Return the (x, y) coordinate for the center point of the cell that contains the specified text.  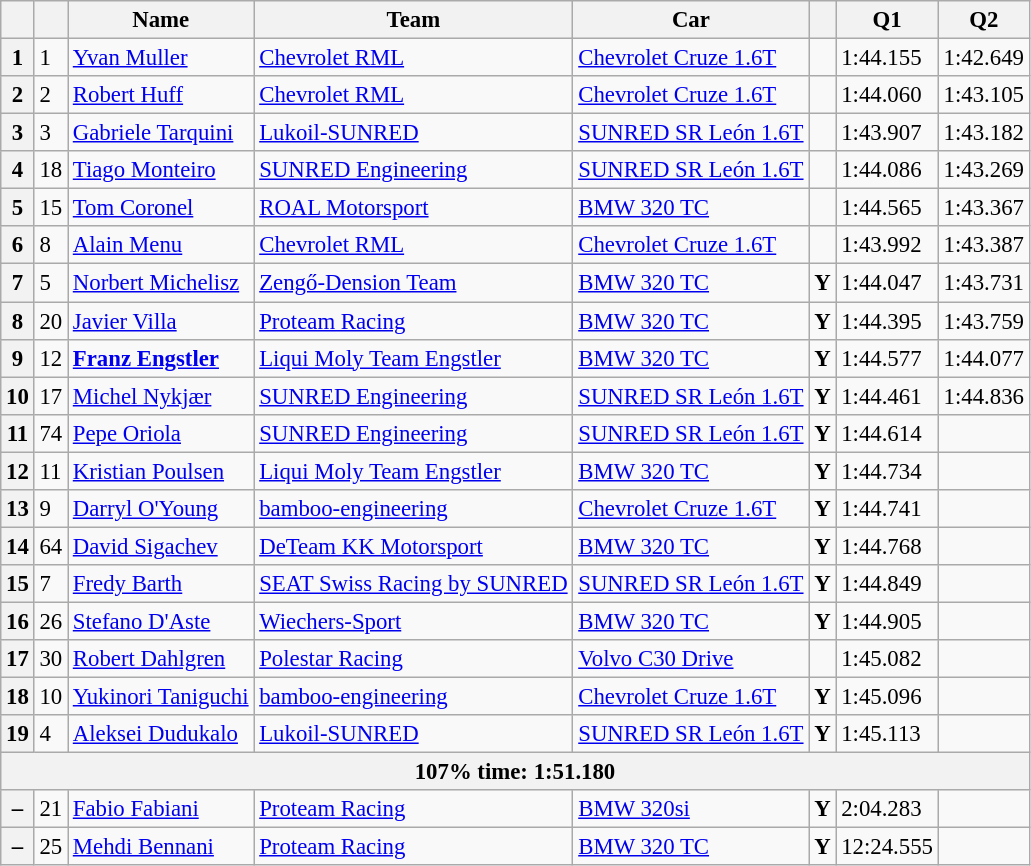
1:44.836 (984, 396)
Q1 (887, 20)
Michel Nykjær (161, 396)
SEAT Swiss Racing by SUNRED (414, 584)
Tiago Monteiro (161, 170)
74 (50, 433)
1:44.905 (887, 621)
25 (50, 847)
Franz Engstler (161, 358)
1:43.387 (984, 245)
107% time: 1:51.180 (515, 772)
ROAL Motorsport (414, 208)
David Sigachev (161, 546)
1:44.577 (887, 358)
Robert Huff (161, 95)
19 (18, 734)
1:43.731 (984, 283)
Polestar Racing (414, 659)
26 (50, 621)
1:45.096 (887, 697)
Fabio Fabiani (161, 809)
1:43.907 (887, 133)
14 (18, 546)
Javier Villa (161, 321)
21 (50, 809)
Norbert Michelisz (161, 283)
1:43.992 (887, 245)
Gabriele Tarquini (161, 133)
1:44.077 (984, 358)
1:44.741 (887, 509)
Wiechers-Sport (414, 621)
BMW 320si (691, 809)
16 (18, 621)
Mehdi Bennani (161, 847)
64 (50, 546)
Kristian Poulsen (161, 471)
2:04.283 (887, 809)
Name (161, 20)
Pepe Oriola (161, 433)
Yukinori Taniguchi (161, 697)
1:44.734 (887, 471)
Q2 (984, 20)
1:44.155 (887, 58)
1:43.367 (984, 208)
1:43.105 (984, 95)
1:45.113 (887, 734)
Zengő-Dension Team (414, 283)
Aleksei Dudukalo (161, 734)
Car (691, 20)
6 (18, 245)
1:44.086 (887, 170)
Team (414, 20)
1:44.047 (887, 283)
Darryl O'Young (161, 509)
Volvo C30 Drive (691, 659)
13 (18, 509)
1:43.759 (984, 321)
12:24.555 (887, 847)
30 (50, 659)
Yvan Muller (161, 58)
Tom Coronel (161, 208)
1:43.269 (984, 170)
Fredy Barth (161, 584)
1:44.395 (887, 321)
Stefano D'Aste (161, 621)
Alain Menu (161, 245)
1:44.565 (887, 208)
Robert Dahlgren (161, 659)
1:44.060 (887, 95)
1:42.649 (984, 58)
1:44.461 (887, 396)
1:45.082 (887, 659)
1:43.182 (984, 133)
DeTeam KK Motorsport (414, 546)
20 (50, 321)
1:44.614 (887, 433)
1:44.768 (887, 546)
1:44.849 (887, 584)
